Capture the cell that displays the provided text and extract its (x, y) central coordinate. 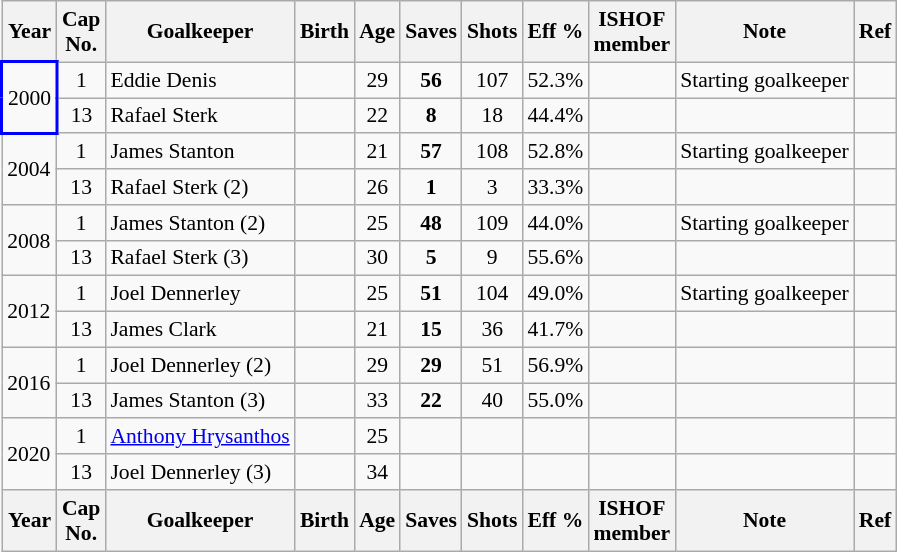
2016 (30, 382)
33 (377, 401)
26 (377, 187)
2020 (30, 454)
5 (431, 258)
2008 (30, 240)
55.0% (555, 401)
Rafael Sterk (3) (200, 258)
108 (492, 152)
Joel Dennerley (3) (200, 472)
44.0% (555, 223)
30 (377, 258)
49.0% (555, 294)
3 (492, 187)
40 (492, 401)
Joel Dennerley (2) (200, 365)
8 (431, 116)
52.3% (555, 80)
48 (431, 223)
104 (492, 294)
36 (492, 330)
9 (492, 258)
34 (377, 472)
44.4% (555, 116)
55.6% (555, 258)
56.9% (555, 365)
109 (492, 223)
57 (431, 152)
Joel Dennerley (200, 294)
James Clark (200, 330)
2000 (30, 98)
2012 (30, 312)
James Stanton (3) (200, 401)
33.3% (555, 187)
Eddie Denis (200, 80)
2004 (30, 170)
15 (431, 330)
Anthony Hrysanthos (200, 437)
Rafael Sterk (2) (200, 187)
107 (492, 80)
41.7% (555, 330)
James Stanton (2) (200, 223)
James Stanton (200, 152)
56 (431, 80)
Rafael Sterk (200, 116)
52.8% (555, 152)
18 (492, 116)
